Detect which cell encompasses the target text, then output its (x, y) center coordinate. 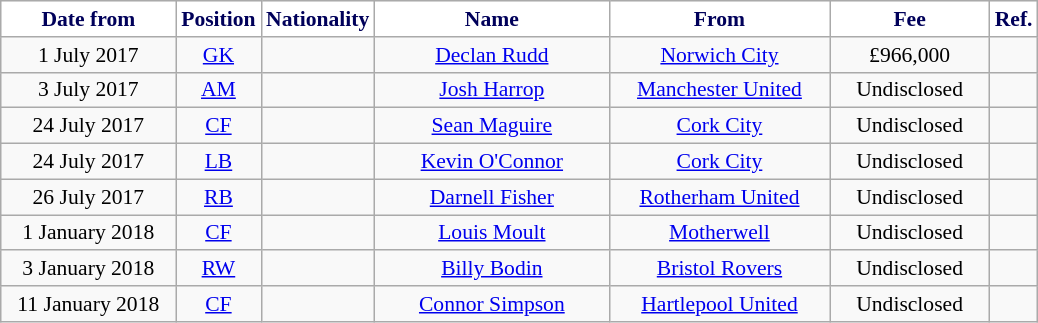
AM (218, 90)
RB (218, 197)
1 July 2017 (88, 55)
Hartlepool United (719, 304)
1 January 2018 (88, 233)
Bristol Rovers (719, 269)
Ref. (1014, 19)
26 July 2017 (88, 197)
Declan Rudd (492, 55)
Motherwell (719, 233)
LB (218, 162)
Fee (910, 19)
Josh Harrop (492, 90)
Norwich City (719, 55)
GK (218, 55)
£966,000 (910, 55)
Rotherham United (719, 197)
Date from (88, 19)
Kevin O'Connor (492, 162)
RW (218, 269)
Louis Moult (492, 233)
11 January 2018 (88, 304)
Position (218, 19)
Sean Maguire (492, 126)
From (719, 19)
Manchester United (719, 90)
3 January 2018 (88, 269)
Name (492, 19)
Nationality (318, 19)
Connor Simpson (492, 304)
Billy Bodin (492, 269)
3 July 2017 (88, 90)
Darnell Fisher (492, 197)
